Return (X, Y) of the center of cell containing provided text 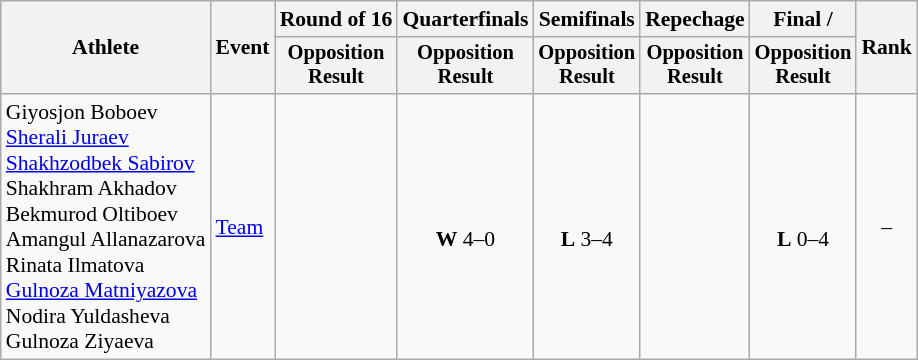
Quarterfinals (465, 19)
Event (242, 48)
Rank (886, 48)
L 0–4 (804, 226)
W 4–0 (465, 226)
Round of 16 (336, 19)
Final / (804, 19)
Athlete (106, 48)
Semifinals (588, 19)
L 3–4 (588, 226)
Team (242, 226)
Repechage (695, 19)
– (886, 226)
